Identify which cell holds the provided text, then report its [x, y] central coordinate. 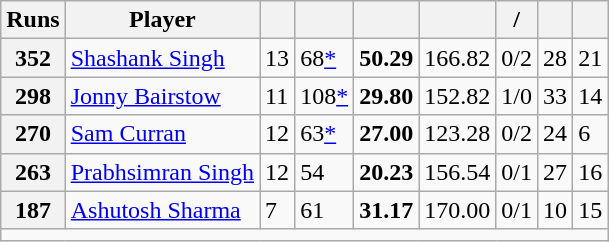
31.17 [386, 210]
170.00 [458, 210]
14 [590, 96]
6 [590, 134]
24 [556, 134]
54 [324, 172]
20.23 [386, 172]
263 [33, 172]
Prabhsimran Singh [162, 172]
/ [517, 20]
21 [590, 58]
63* [324, 134]
28 [556, 58]
Runs [33, 20]
Sam Curran [162, 134]
13 [278, 58]
152.82 [458, 96]
16 [590, 172]
Jonny Bairstow [162, 96]
10 [556, 210]
Player [162, 20]
7 [278, 210]
11 [278, 96]
108* [324, 96]
61 [324, 210]
270 [33, 134]
27 [556, 172]
68* [324, 58]
50.29 [386, 58]
33 [556, 96]
29.80 [386, 96]
187 [33, 210]
298 [33, 96]
1/0 [517, 96]
352 [33, 58]
27.00 [386, 134]
123.28 [458, 134]
Ashutosh Sharma [162, 210]
166.82 [458, 58]
156.54 [458, 172]
15 [590, 210]
Shashank Singh [162, 58]
